Extract the (x, y) coordinate from the center of the cell holding the provided text.  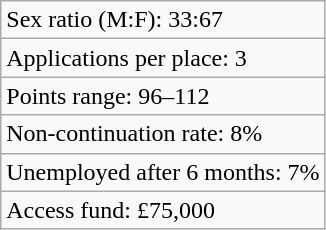
Applications per place: 3 (163, 58)
Unemployed after 6 months: 7% (163, 172)
Non-continuation rate: 8% (163, 134)
Access fund: £75,000 (163, 210)
Sex ratio (M:F): 33:67 (163, 20)
Points range: 96–112 (163, 96)
